From the cell containing the given text, extract its center point as (X, Y) coordinate. 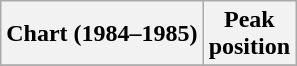
Peakposition (249, 34)
Chart (1984–1985) (102, 34)
